Return (X, Y) of the center of cell containing provided text 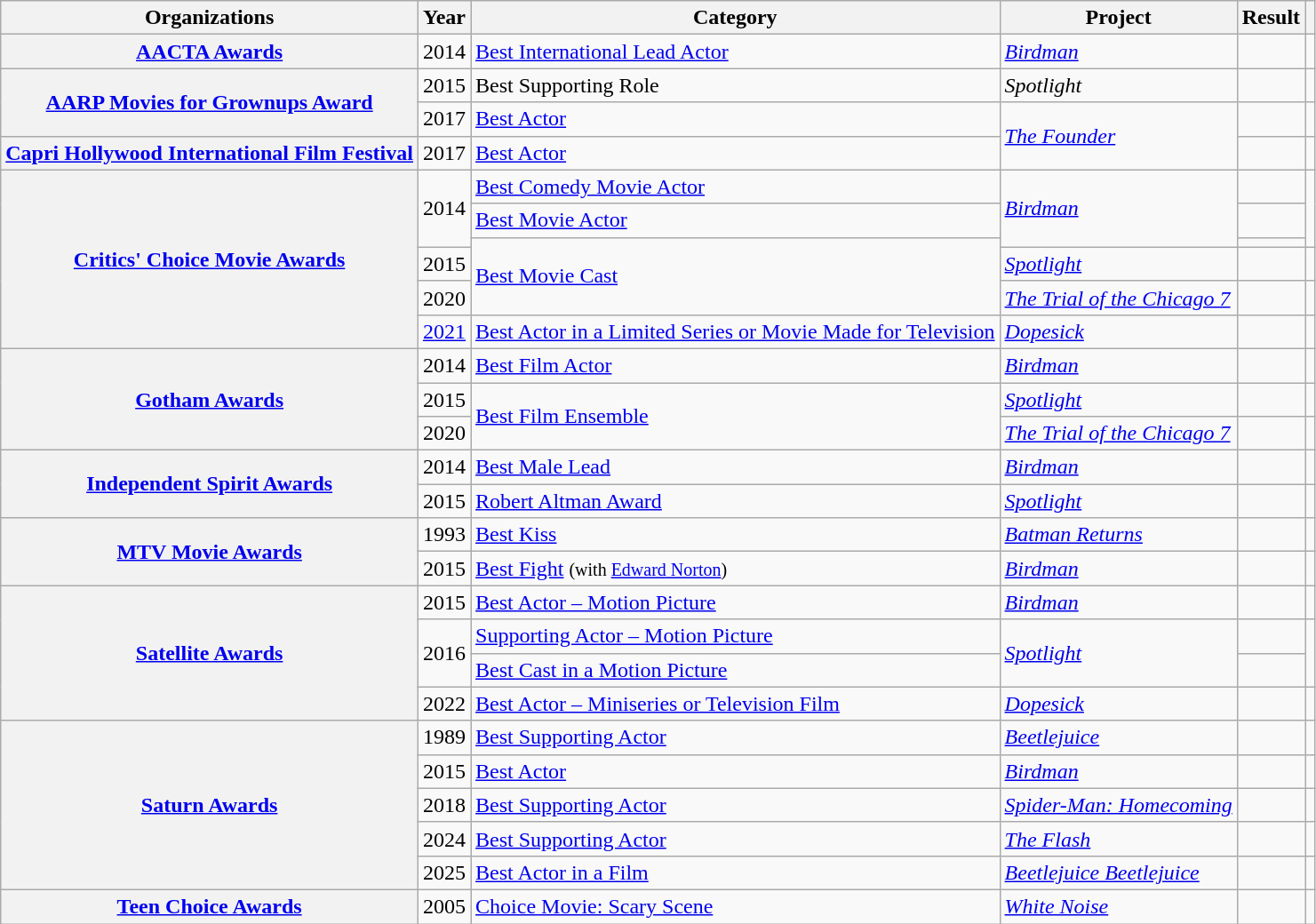
Spider-Man: Homecoming (1118, 805)
Best Actor – Miniseries or Television Film (736, 704)
Beetlejuice (1118, 737)
Capri Hollywood International Film Festival (210, 153)
2016 (444, 653)
Best Supporting Role (736, 85)
Supporting Actor – Motion Picture (736, 636)
Critics' Choice Movie Awards (210, 259)
Best International Lead Actor (736, 52)
Result (1271, 18)
Independent Spirit Awards (210, 484)
2024 (444, 839)
Category (736, 18)
White Noise (1118, 906)
AACTA Awards (210, 52)
2025 (444, 872)
MTV Movie Awards (210, 552)
Best Actor – Motion Picture (736, 602)
1989 (444, 737)
AARP Movies for Grownups Award (210, 102)
Gotham Awards (210, 399)
The Founder (1118, 136)
Robert Altman Award (736, 501)
Best Kiss (736, 535)
Best Actor in a Film (736, 872)
Organizations (210, 18)
Best Film Ensemble (736, 416)
Best Fight (with Edward Norton) (736, 569)
Choice Movie: Scary Scene (736, 906)
Best Movie Actor (736, 220)
Batman Returns (1118, 535)
2018 (444, 805)
2021 (444, 331)
2005 (444, 906)
Best Film Actor (736, 365)
Best Cast in a Motion Picture (736, 670)
The Flash (1118, 839)
Best Comedy Movie Actor (736, 187)
Project (1118, 18)
Teen Choice Awards (210, 906)
Best Male Lead (736, 467)
Best Actor in a Limited Series or Movie Made for Television (736, 331)
Year (444, 18)
Best Movie Cast (736, 275)
Saturn Awards (210, 805)
Satellite Awards (210, 653)
2022 (444, 704)
1993 (444, 535)
Beetlejuice Beetlejuice (1118, 872)
